Identify which cell holds the provided text, then report its (x, y) central coordinate. 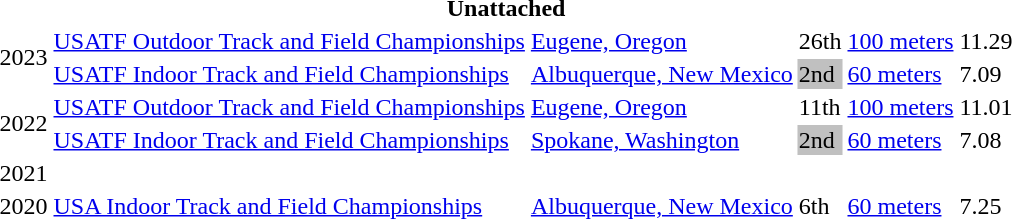
Spokane, Washington (662, 140)
11th (820, 107)
Albuquerque, New Mexico (662, 74)
26th (820, 41)
